Search for the cell housing the specified text and yield its (X, Y) center coordinate. 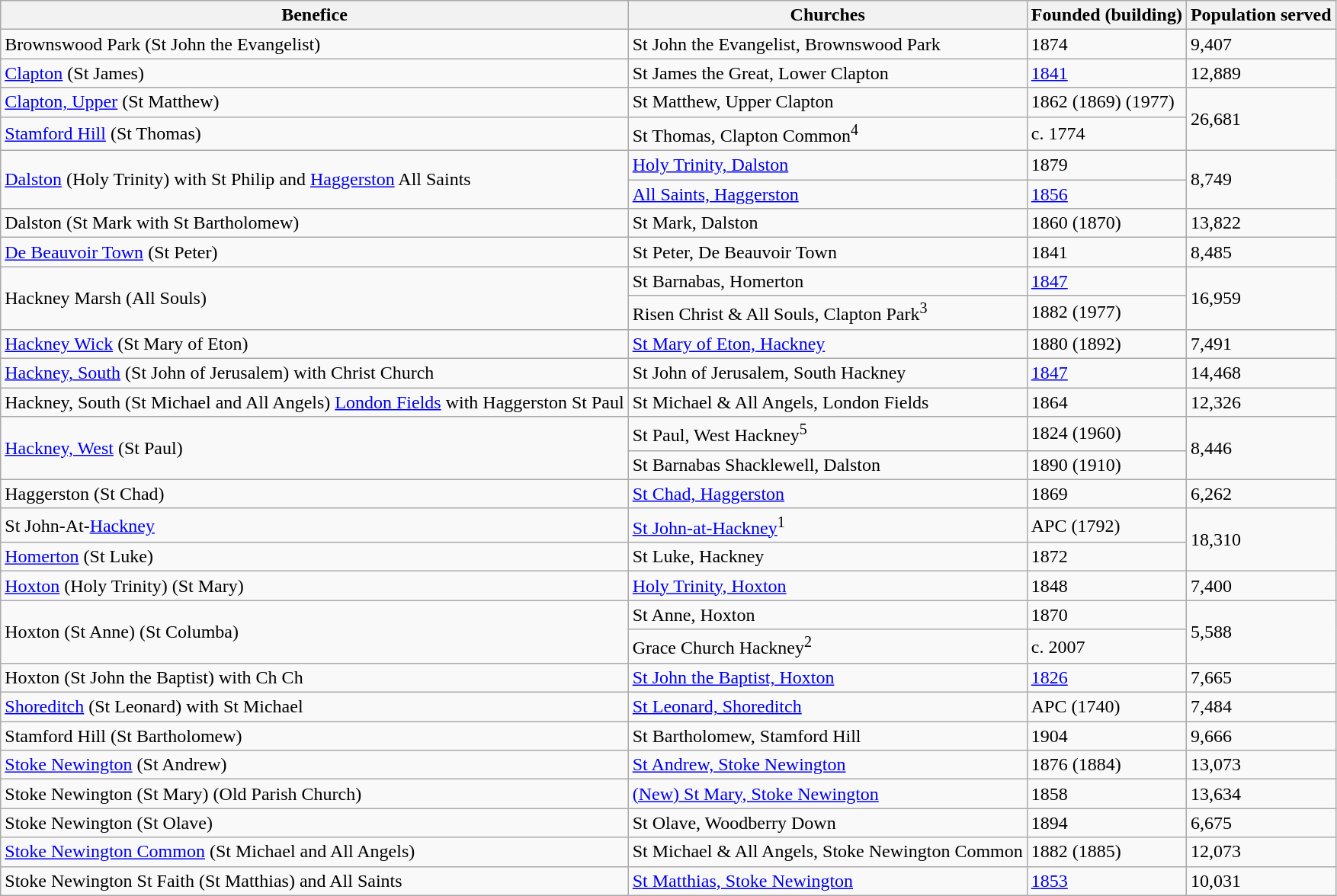
1872 (1107, 557)
Grace Church Hackney2 (828, 646)
Hoxton (Holy Trinity) (St Mary) (314, 586)
St Mary of Eton, Hackney (828, 344)
1824 (1960) (1107, 434)
St Thomas, Clapton Common4 (828, 134)
16,959 (1261, 299)
9,666 (1261, 736)
Churches (828, 15)
St Luke, Hackney (828, 557)
1826 (1107, 678)
St Bartholomew, Stamford Hill (828, 736)
13,822 (1261, 223)
Stoke Newington St Faith (St Matthias) and All Saints (314, 881)
Holy Trinity, Dalston (828, 165)
7,491 (1261, 344)
1880 (1892) (1107, 344)
13,073 (1261, 765)
Dalston (St Mark with St Bartholomew) (314, 223)
1904 (1107, 736)
1860 (1870) (1107, 223)
12,073 (1261, 852)
St John of Jerusalem, South Hackney (828, 373)
St Paul, West Hackney5 (828, 434)
Benefice (314, 15)
Stoke Newington (St Andrew) (314, 765)
Clapton (St James) (314, 73)
12,326 (1261, 402)
APC (1740) (1107, 707)
St John-at-Hackney1 (828, 526)
8,749 (1261, 180)
14,468 (1261, 373)
Hoxton (St John the Baptist) with Ch Ch (314, 678)
8,446 (1261, 448)
St John the Baptist, Hoxton (828, 678)
Hackney, West (St Paul) (314, 448)
1864 (1107, 402)
St Matthew, Upper Clapton (828, 102)
1870 (1107, 615)
St Barnabas, Homerton (828, 281)
St John the Evangelist, Brownswood Park (828, 44)
6,262 (1261, 494)
Stamford Hill (St Bartholomew) (314, 736)
Hackney, South (St John of Jerusalem) with Christ Church (314, 373)
7,665 (1261, 678)
1874 (1107, 44)
1858 (1107, 794)
10,031 (1261, 881)
St Leonard, Shoreditch (828, 707)
Brownswood Park (St John the Evangelist) (314, 44)
26,681 (1261, 119)
Homerton (St Luke) (314, 557)
APC (1792) (1107, 526)
1882 (1977) (1107, 312)
1856 (1107, 194)
Holy Trinity, Hoxton (828, 586)
St Mark, Dalston (828, 223)
St Matthias, Stoke Newington (828, 881)
Hackney Wick (St Mary of Eton) (314, 344)
1869 (1107, 494)
1876 (1884) (1107, 765)
1853 (1107, 881)
6,675 (1261, 823)
Shoreditch (St Leonard) with St Michael (314, 707)
8,485 (1261, 252)
St Barnabas Shacklewell, Dalston (828, 465)
12,889 (1261, 73)
Stoke Newington (St Mary) (Old Parish Church) (314, 794)
c. 2007 (1107, 646)
St Olave, Woodberry Down (828, 823)
(New) St Mary, Stoke Newington (828, 794)
1879 (1107, 165)
7,400 (1261, 586)
Dalston (Holy Trinity) with St Philip and Haggerston All Saints (314, 180)
5,588 (1261, 632)
1894 (1107, 823)
1862 (1869) (1977) (1107, 102)
Clapton, Upper (St Matthew) (314, 102)
c. 1774 (1107, 134)
Hackney Marsh (All Souls) (314, 299)
1890 (1910) (1107, 465)
Haggerston (St Chad) (314, 494)
St Michael & All Angels, Stoke Newington Common (828, 852)
St Michael & All Angels, London Fields (828, 402)
Risen Christ & All Souls, Clapton Park3 (828, 312)
9,407 (1261, 44)
Stamford Hill (St Thomas) (314, 134)
Stoke Newington Common (St Michael and All Angels) (314, 852)
St Chad, Haggerston (828, 494)
St Andrew, Stoke Newington (828, 765)
1848 (1107, 586)
De Beauvoir Town (St Peter) (314, 252)
Hackney, South (St Michael and All Angels) London Fields with Haggerston St Paul (314, 402)
7,484 (1261, 707)
St Peter, De Beauvoir Town (828, 252)
Population served (1261, 15)
Founded (building) (1107, 15)
St James the Great, Lower Clapton (828, 73)
Stoke Newington (St Olave) (314, 823)
18,310 (1261, 539)
Hoxton (St Anne) (St Columba) (314, 632)
All Saints, Haggerston (828, 194)
1882 (1885) (1107, 852)
St John-At-Hackney (314, 526)
St Anne, Hoxton (828, 615)
13,634 (1261, 794)
